Output the (x, y) coordinate of the center of the cell containing the given text.  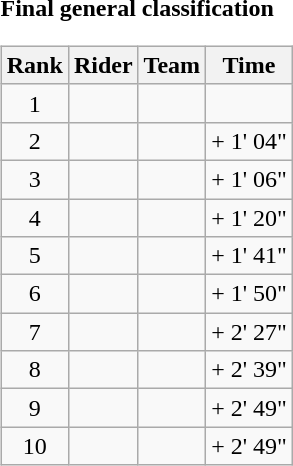
+ 2' 39" (250, 370)
7 (34, 332)
3 (34, 179)
+ 1' 41" (250, 256)
2 (34, 141)
Rider (103, 65)
10 (34, 446)
8 (34, 370)
Rank (34, 65)
Team (172, 65)
6 (34, 294)
1 (34, 103)
+ 1' 50" (250, 294)
+ 1' 04" (250, 141)
+ 1' 06" (250, 179)
9 (34, 408)
4 (34, 217)
5 (34, 256)
+ 2' 27" (250, 332)
Time (250, 65)
+ 1' 20" (250, 217)
